Return (x, y) of the center of cell containing provided text 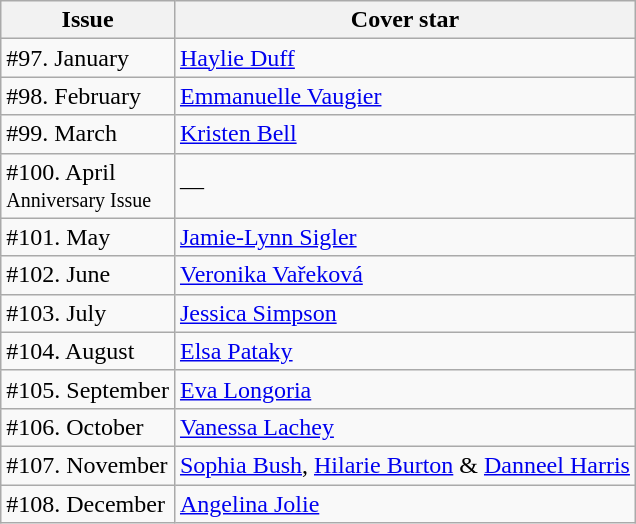
Issue (88, 20)
#101. May (88, 237)
#107. November (88, 465)
#100. AprilAnniversary Issue (88, 186)
Sophia Bush, Hilarie Burton & Danneel Harris (404, 465)
#108. December (88, 503)
#98. February (88, 96)
Vanessa Lachey (404, 427)
#104. August (88, 351)
#102. June (88, 275)
— (404, 186)
#105. September (88, 389)
Jessica Simpson (404, 313)
Haylie Duff (404, 58)
Emmanuelle Vaugier (404, 96)
#103. July (88, 313)
#97. January (88, 58)
Angelina Jolie (404, 503)
Kristen Bell (404, 134)
Veronika Vařeková (404, 275)
Elsa Pataky (404, 351)
#99. March (88, 134)
Eva Longoria (404, 389)
Cover star (404, 20)
#106. October (88, 427)
Jamie-Lynn Sigler (404, 237)
